Identify which cell holds the provided text, then report its (X, Y) central coordinate. 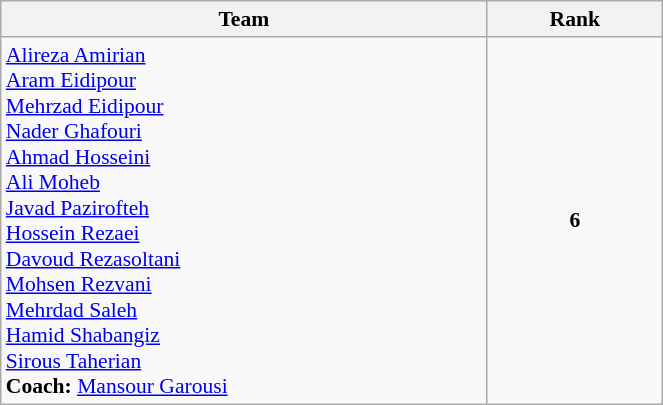
6 (575, 220)
Rank (575, 19)
Team (244, 19)
